Identify which cell holds the provided text, then report its (x, y) central coordinate. 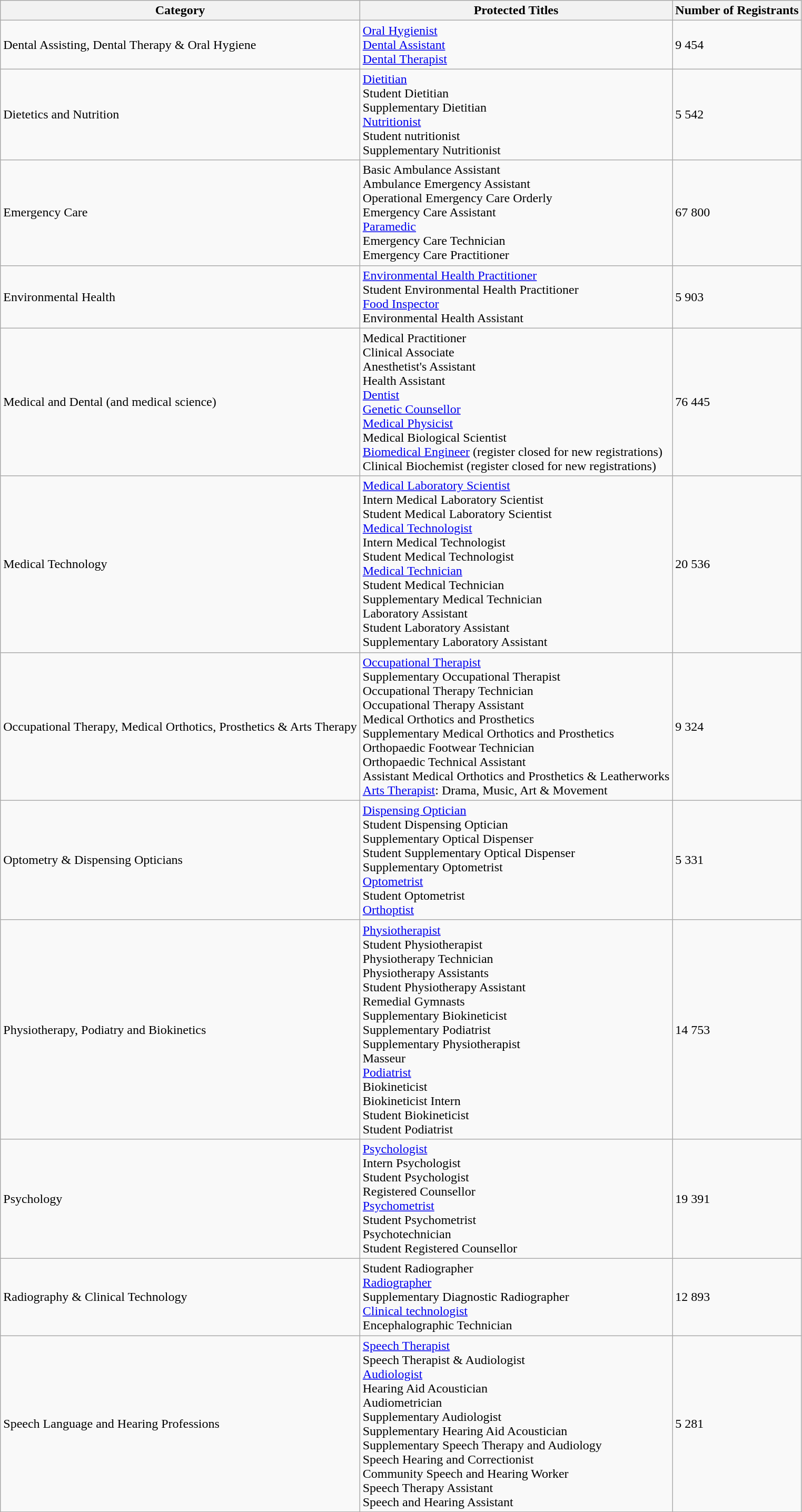
5 281 (737, 1424)
14 753 (737, 1029)
Optometry & Dispensing Opticians (180, 860)
9 454 (737, 45)
Number of Registrants (737, 11)
Physiotherapy, Podiatry and Biokinetics (180, 1029)
5 903 (737, 297)
Oral HygienistDental AssistantDental Therapist (516, 45)
Environmental Health (180, 297)
Speech Language and Hearing Professions (180, 1424)
Occupational Therapy, Medical Orthotics, Prosthetics & Arts Therapy (180, 727)
Emergency Care (180, 213)
Psychology (180, 1198)
12 893 (737, 1297)
Medical and Dental (and medical science) (180, 402)
20 536 (737, 564)
Dental Assisting, Dental Therapy & Oral Hygiene (180, 45)
DietitianStudent DietitianSupplementary DietitianNutritionistStudent nutritionistSupplementary Nutritionist (516, 115)
19 391 (737, 1198)
Medical Technology (180, 564)
76 445 (737, 402)
Student RadiographerRadiographerSupplementary Diagnostic RadiographerClinical technologistEncephalographic Technician (516, 1297)
9 324 (737, 727)
Dietetics and Nutrition (180, 115)
Radiography & Clinical Technology (180, 1297)
Protected Titles (516, 11)
5 542 (737, 115)
Category (180, 11)
Environmental Health PractitionerStudent Environmental Health PractitionerFood InspectorEnvironmental Health Assistant (516, 297)
67 800 (737, 213)
5 331 (737, 860)
